Capture the cell that displays the provided text and extract its [x, y] central coordinate. 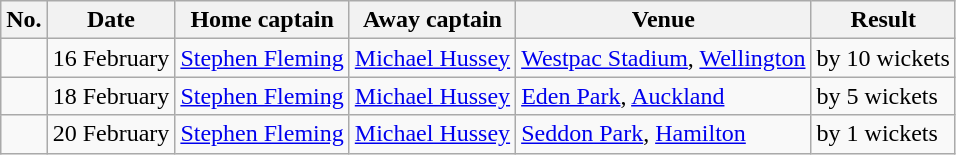
18 February [111, 96]
Home captain [262, 20]
Westpac Stadium, Wellington [664, 58]
Seddon Park, Hamilton [664, 134]
No. [24, 20]
by 10 wickets [883, 58]
Result [883, 20]
20 February [111, 134]
16 February [111, 58]
Eden Park, Auckland [664, 96]
by 1 wickets [883, 134]
by 5 wickets [883, 96]
Date [111, 20]
Venue [664, 20]
Away captain [432, 20]
